From the cell containing the given text, extract its center point as (x, y) coordinate. 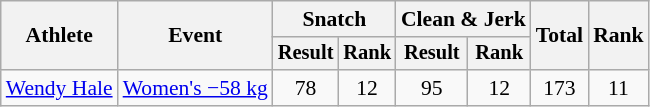
Athlete (60, 36)
Wendy Hale (60, 88)
95 (432, 88)
Total (560, 36)
11 (618, 88)
78 (306, 88)
Event (196, 36)
173 (560, 88)
Women's −58 kg (196, 88)
Snatch (334, 19)
Clean & Jerk (464, 19)
